Search for the cell housing the specified text and yield its [X, Y] center coordinate. 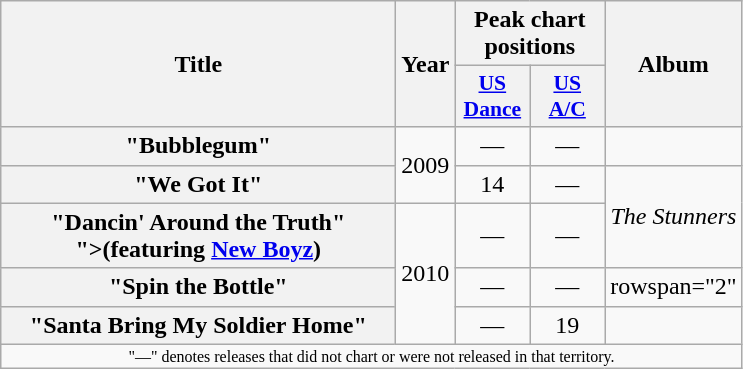
rowspan="2" [674, 287]
Peak chartpositions [530, 34]
"Bubblegum" [198, 146]
The Stunners [674, 216]
"—" denotes releases that did not chart or were not released in that territory. [372, 356]
Title [198, 64]
2010 [426, 274]
14 [492, 184]
19 [568, 325]
"Spin the Bottle" [198, 287]
2009 [426, 165]
Album [674, 64]
"We Got It" [198, 184]
USA/C [568, 96]
"Dancin' Around the Truth"">(featuring New Boyz) [198, 236]
"Santa Bring My Soldier Home" [198, 325]
Year [426, 64]
USDance [492, 96]
